Identify which cell holds the provided text, then report its [X, Y] central coordinate. 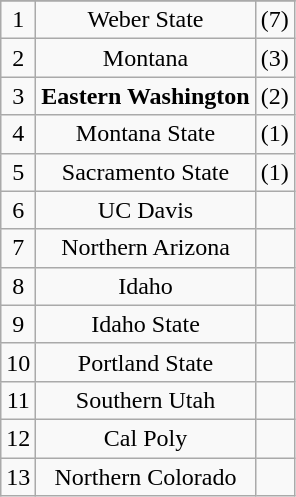
11 [18, 400]
7 [18, 248]
Montana [146, 58]
10 [18, 362]
13 [18, 477]
Northern Colorado [146, 477]
UC Davis [146, 210]
5 [18, 172]
Portland State [146, 362]
Southern Utah [146, 400]
12 [18, 438]
Sacramento State [146, 172]
1 [18, 20]
8 [18, 286]
Cal Poly [146, 438]
(2) [274, 96]
2 [18, 58]
Idaho [146, 286]
Eastern Washington [146, 96]
6 [18, 210]
Weber State [146, 20]
Northern Arizona [146, 248]
4 [18, 134]
Montana State [146, 134]
9 [18, 324]
(7) [274, 20]
(3) [274, 58]
3 [18, 96]
Idaho State [146, 324]
